Scan for the cell matching the given text and deliver its (x, y) coordinate at center. 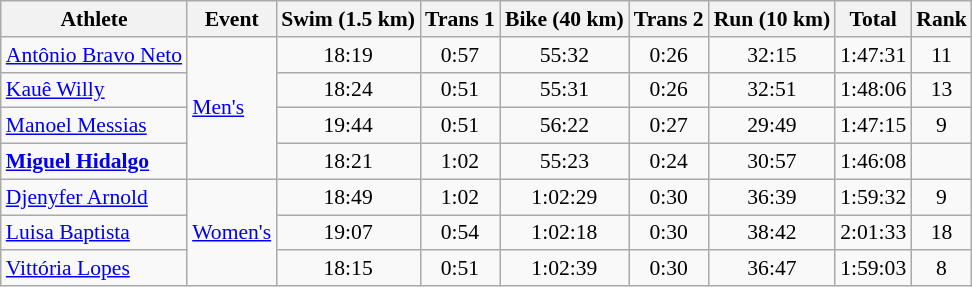
38:42 (772, 233)
Athlete (94, 19)
13 (942, 90)
0:54 (460, 233)
Rank (942, 19)
55:32 (564, 55)
Djenyfer Arnold (94, 197)
Event (232, 19)
29:49 (772, 126)
56:22 (564, 126)
Women's (232, 232)
18 (942, 233)
Trans 1 (460, 19)
1:48:06 (873, 90)
55:23 (564, 162)
Manoel Messias (94, 126)
11 (942, 55)
30:57 (772, 162)
Kauê Willy (94, 90)
0:57 (460, 55)
Men's (232, 108)
18:15 (348, 269)
32:51 (772, 90)
Trans 2 (669, 19)
Total (873, 19)
19:44 (348, 126)
18:49 (348, 197)
1:02:39 (564, 269)
1:02:18 (564, 233)
Antônio Bravo Neto (94, 55)
Luisa Baptista (94, 233)
1:47:15 (873, 126)
Vittória Lopes (94, 269)
36:47 (772, 269)
Swim (1.5 km) (348, 19)
18:24 (348, 90)
Miguel Hidalgo (94, 162)
55:31 (564, 90)
32:15 (772, 55)
0:24 (669, 162)
1:59:03 (873, 269)
19:07 (348, 233)
0:27 (669, 126)
8 (942, 269)
Run (10 km) (772, 19)
Bike (40 km) (564, 19)
2:01:33 (873, 233)
18:19 (348, 55)
1:47:31 (873, 55)
18:21 (348, 162)
36:39 (772, 197)
1:02:29 (564, 197)
1:59:32 (873, 197)
1:46:08 (873, 162)
